Capture the cell that displays the provided text and extract its [x, y] central coordinate. 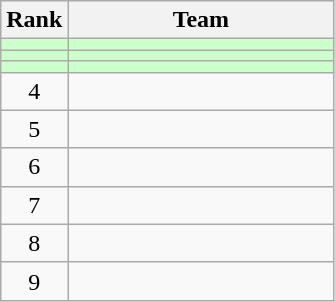
9 [34, 281]
5 [34, 129]
4 [34, 91]
Rank [34, 20]
8 [34, 243]
7 [34, 205]
6 [34, 167]
Team [201, 20]
